Extract the (x, y) coordinate from the center of the cell holding the provided text.  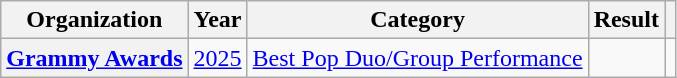
Category (418, 20)
Organization (94, 20)
2025 (218, 58)
Result (626, 20)
Year (218, 20)
Best Pop Duo/Group Performance (418, 58)
Grammy Awards (94, 58)
